Determine the (x, y) coordinate at the center of the cell enclosing the given text.  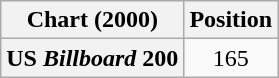
Chart (2000) (92, 20)
165 (231, 58)
Position (231, 20)
US Billboard 200 (92, 58)
